Return the [x, y] coordinate for the center point of the cell that contains the specified text.  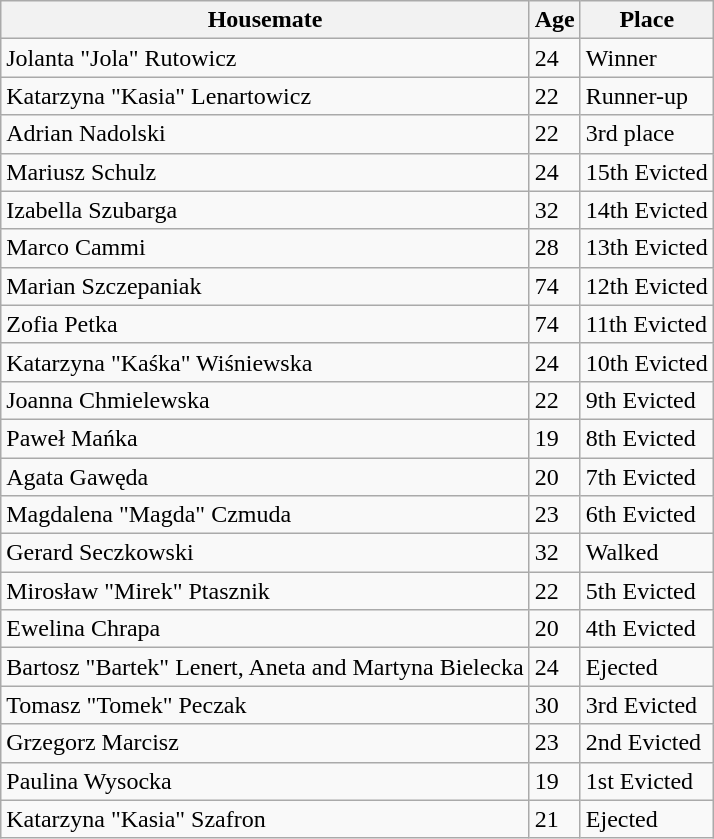
Agata Gawęda [265, 477]
Age [554, 20]
Jolanta "Jola" Rutowicz [265, 58]
Grzegorz Marcisz [265, 743]
Marco Cammi [265, 248]
Katarzyna "Kaśka" Wiśniewska [265, 362]
Mirosław "Mirek" Ptasznik [265, 591]
11th Evicted [646, 324]
9th Evicted [646, 400]
Ewelina Chrapa [265, 629]
Katarzyna "Kasia" Lenartowicz [265, 96]
21 [554, 819]
1st Evicted [646, 781]
Paulina Wysocka [265, 781]
Place [646, 20]
7th Evicted [646, 477]
Katarzyna "Kasia" Szafron [265, 819]
15th Evicted [646, 172]
4th Evicted [646, 629]
2nd Evicted [646, 743]
Marian Szczepaniak [265, 286]
14th Evicted [646, 210]
Bartosz "Bartek" Lenert, Aneta and Martyna Bielecka [265, 667]
12th Evicted [646, 286]
Joanna Chmielewska [265, 400]
3rd Evicted [646, 705]
Adrian Nadolski [265, 134]
30 [554, 705]
Tomasz "Tomek" Peczak [265, 705]
8th Evicted [646, 438]
10th Evicted [646, 362]
5th Evicted [646, 591]
Zofia Petka [265, 324]
Walked [646, 553]
Magdalena "Magda" Czmuda [265, 515]
28 [554, 248]
Mariusz Schulz [265, 172]
6th Evicted [646, 515]
3rd place [646, 134]
Gerard Seczkowski [265, 553]
Housemate [265, 20]
Izabella Szubarga [265, 210]
Runner-up [646, 96]
Paweł Mańka [265, 438]
13th Evicted [646, 248]
Winner [646, 58]
